Detect which cell encompasses the target text, then output its [x, y] center coordinate. 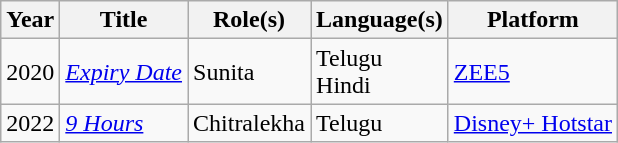
2022 [30, 123]
Role(s) [250, 20]
Sunita [250, 72]
Chitralekha [250, 123]
9 Hours [124, 123]
TeluguHindi [380, 72]
Disney+ Hotstar [532, 123]
Telugu [380, 123]
Title [124, 20]
Platform [532, 20]
2020 [30, 72]
Year [30, 20]
Language(s) [380, 20]
Expiry Date [124, 72]
ZEE5 [532, 72]
